Return [X, Y] of the center of cell containing provided text 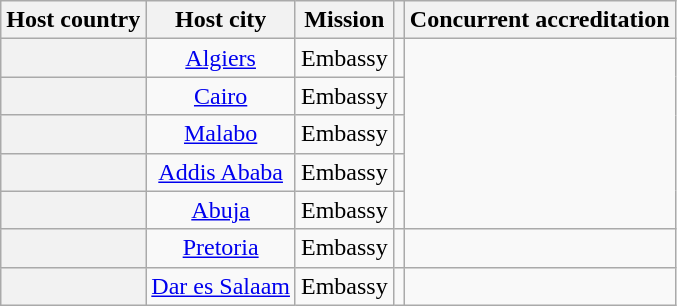
Concurrent accreditation [540, 20]
Algiers [221, 58]
Cairo [221, 96]
Abuja [221, 210]
Host city [221, 20]
Malabo [221, 134]
Pretoria [221, 248]
Host country [74, 20]
Addis Ababa [221, 172]
Mission [344, 20]
Dar es Salaam [221, 286]
